Locate the cell with the specified text and output its (X, Y) center coordinate. 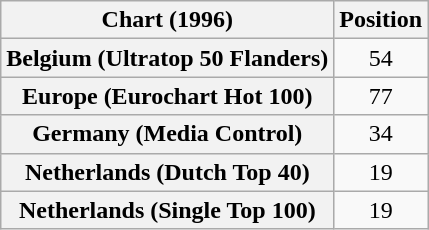
Chart (1996) (168, 20)
54 (381, 58)
Netherlands (Single Top 100) (168, 210)
Position (381, 20)
34 (381, 134)
Europe (Eurochart Hot 100) (168, 96)
Germany (Media Control) (168, 134)
Netherlands (Dutch Top 40) (168, 172)
Belgium (Ultratop 50 Flanders) (168, 58)
77 (381, 96)
